Pinpoint the cell where the given text exists, returning its (x, y) midpoint coordinate. 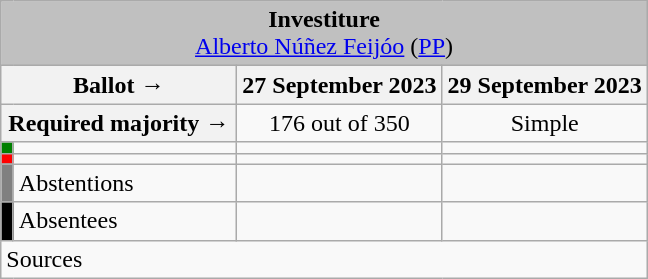
Required majority → (119, 123)
Ballot → (119, 85)
29 September 2023 (544, 85)
InvestitureAlberto Núñez Feijóo (PP) (324, 34)
176 out of 350 (340, 123)
Sources (324, 259)
27 September 2023 (340, 85)
Simple (544, 123)
Absentees (125, 221)
Abstentions (125, 183)
